Identify which cell holds the provided text, then report its [x, y] central coordinate. 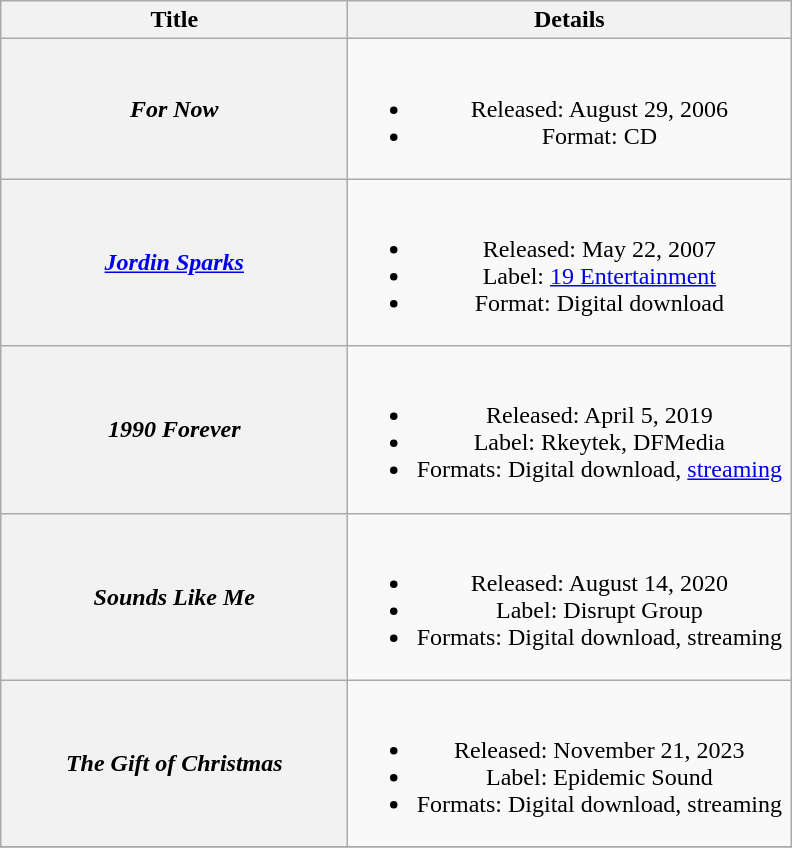
For Now [174, 109]
Sounds Like Me [174, 596]
Released: August 14, 2020Label: Disrupt GroupFormats: Digital download, streaming [570, 596]
Jordin Sparks [174, 262]
Released: May 22, 2007Label: 19 EntertainmentFormat: Digital download [570, 262]
Title [174, 20]
Details [570, 20]
The Gift of Christmas [174, 764]
Released: August 29, 2006Format: CD [570, 109]
Released: November 21, 2023Label: Epidemic SoundFormats: Digital download, streaming [570, 764]
Released: April 5, 2019Label: Rkeytek, DFMediaFormats: Digital download, streaming [570, 430]
1990 Forever [174, 430]
